Identify which cell holds the provided text, then report its (x, y) central coordinate. 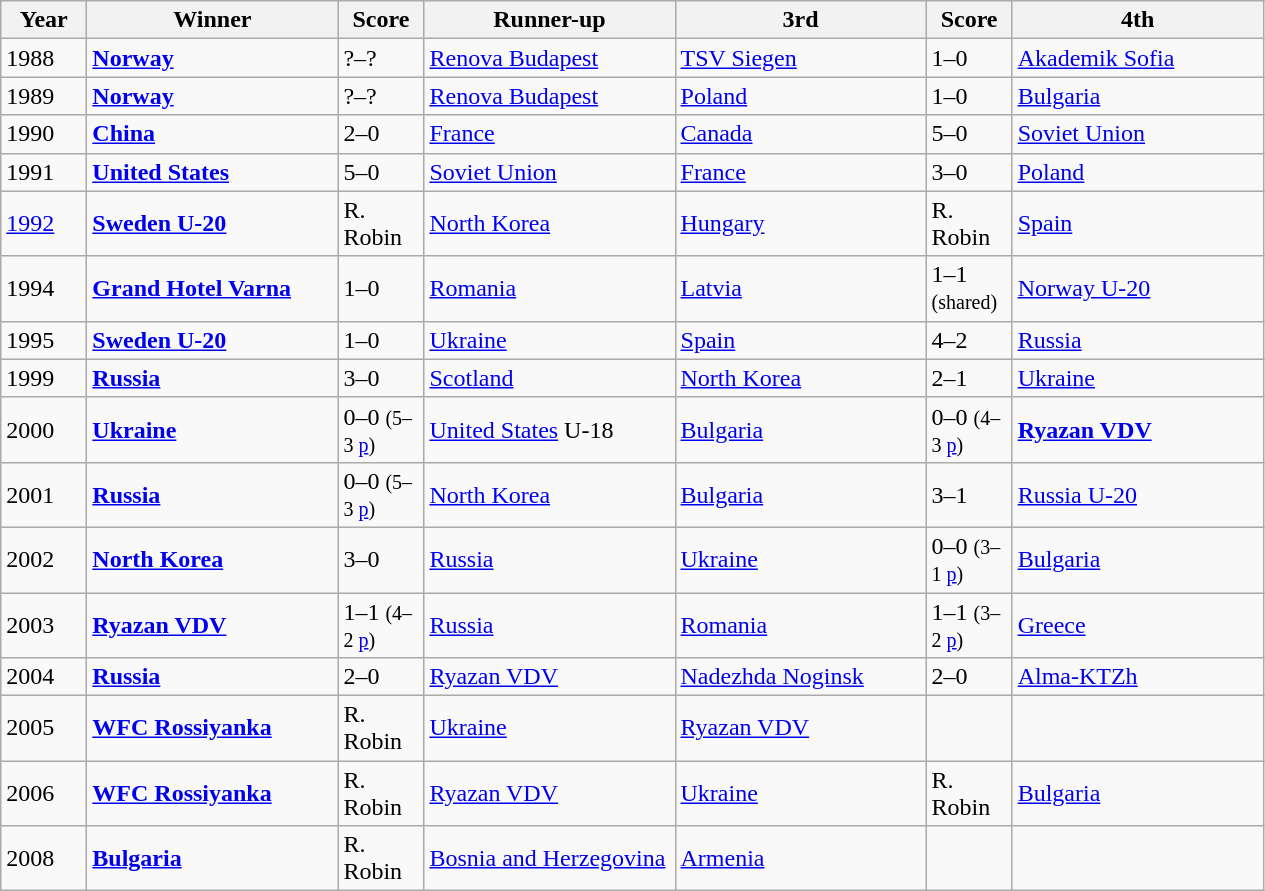
Runner-up (550, 20)
United States (212, 172)
4–2 (969, 340)
Greece (1138, 624)
TSV Siegen (800, 58)
2–1 (969, 378)
1–1 (shared) (969, 288)
Norway U-20 (1138, 288)
2000 (44, 430)
0–0 (4–3 p) (969, 430)
2001 (44, 494)
1988 (44, 58)
4th (1138, 20)
3rd (800, 20)
1995 (44, 340)
1–1 (4–2 p) (381, 624)
1–1 (3–2 p) (969, 624)
Year (44, 20)
1991 (44, 172)
1990 (44, 134)
2002 (44, 560)
2004 (44, 677)
Bosnia and Herzegovina (550, 858)
Scotland (550, 378)
China (212, 134)
Akademik Sofia (1138, 58)
2006 (44, 794)
1994 (44, 288)
1992 (44, 224)
Hungary (800, 224)
Armenia (800, 858)
3–1 (969, 494)
United States U-18 (550, 430)
0–0 (3–1 p) (969, 560)
2008 (44, 858)
2005 (44, 728)
2003 (44, 624)
Alma-KTZh (1138, 677)
1999 (44, 378)
Canada (800, 134)
Winner (212, 20)
Latvia (800, 288)
Nadezhda Noginsk (800, 677)
1989 (44, 96)
Grand Hotel Varna (212, 288)
Russia U-20 (1138, 494)
